Extract the (x, y) coordinate from the center of the cell holding the provided text.  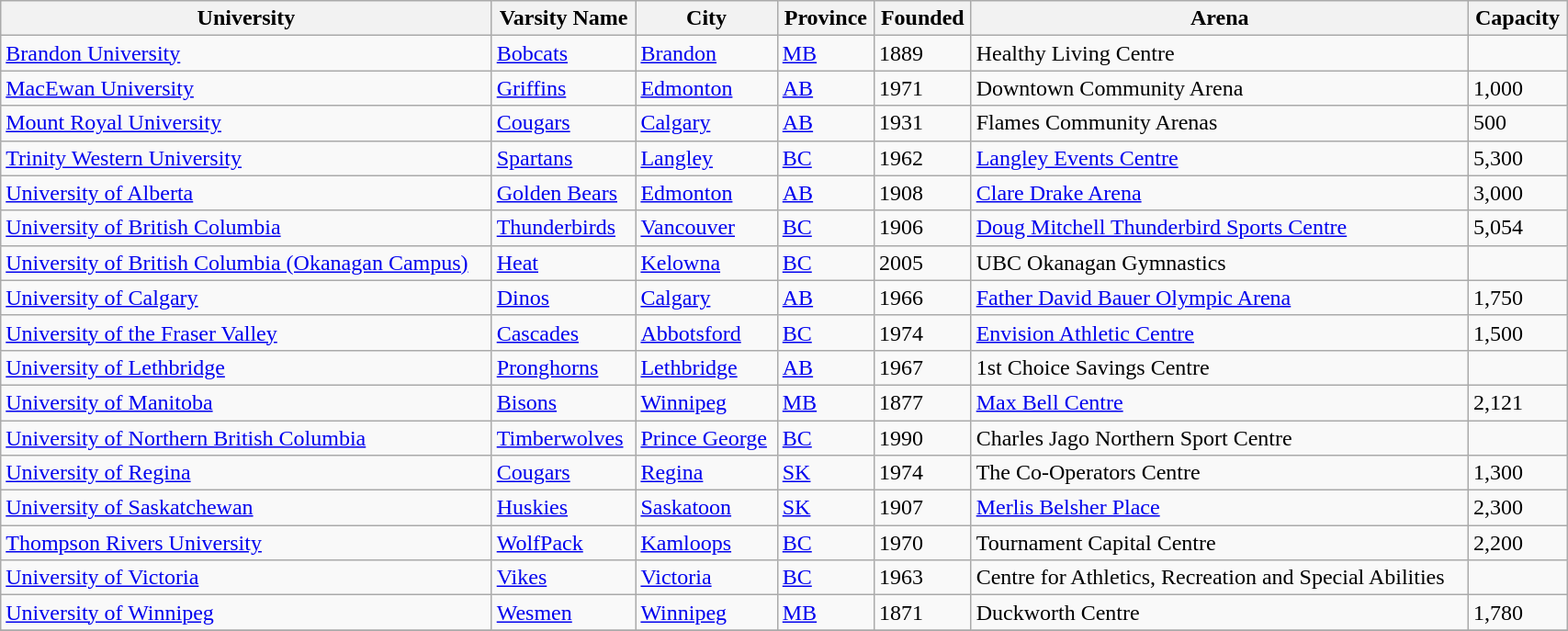
2,200 (1517, 543)
1,780 (1517, 613)
2005 (922, 263)
Envision Athletic Centre (1220, 332)
Doug Mitchell Thunderbird Sports Centre (1220, 228)
University of the Fraser Valley (246, 332)
Trinity Western University (246, 158)
City (706, 18)
Tournament Capital Centre (1220, 543)
Cascades (564, 332)
1971 (922, 88)
Wesmen (564, 613)
500 (1517, 123)
1967 (922, 367)
Founded (922, 18)
Griffins (564, 88)
1907 (922, 508)
3,000 (1517, 193)
Bobcats (564, 53)
1,300 (1517, 473)
5,300 (1517, 158)
University of Lethbridge (246, 367)
Duckworth Centre (1220, 613)
Vancouver (706, 228)
Kelowna (706, 263)
University of Alberta (246, 193)
1889 (922, 53)
Huskies (564, 508)
1,000 (1517, 88)
Province (825, 18)
Lethbridge (706, 367)
1877 (922, 402)
Kamloops (706, 543)
Dinos (564, 298)
University of Calgary (246, 298)
Capacity (1517, 18)
WolfPack (564, 543)
University of Regina (246, 473)
University of British Columbia (246, 228)
Prince George (706, 438)
1906 (922, 228)
1966 (922, 298)
Saskatoon (706, 508)
Langley Events Centre (1220, 158)
Regina (706, 473)
Golden Bears (564, 193)
Healthy Living Centre (1220, 53)
Brandon University (246, 53)
1970 (922, 543)
Thunderbirds (564, 228)
UBC Okanagan Gymnastics (1220, 263)
University of Northern British Columbia (246, 438)
Centre for Athletics, Recreation and Special Abilities (1220, 578)
2,300 (1517, 508)
Brandon (706, 53)
Downtown Community Arena (1220, 88)
Charles Jago Northern Sport Centre (1220, 438)
University of Saskatchewan (246, 508)
Max Bell Centre (1220, 402)
Heat (564, 263)
Victoria (706, 578)
Pronghorns (564, 367)
Abbotsford (706, 332)
1st Choice Savings Centre (1220, 367)
University (246, 18)
2,121 (1517, 402)
1963 (922, 578)
1931 (922, 123)
Arena (1220, 18)
1,750 (1517, 298)
University of Manitoba (246, 402)
University of Winnipeg (246, 613)
Thompson Rivers University (246, 543)
Mount Royal University (246, 123)
1962 (922, 158)
Varsity Name (564, 18)
1990 (922, 438)
Flames Community Arenas (1220, 123)
Langley (706, 158)
Vikes (564, 578)
Spartans (564, 158)
1871 (922, 613)
Father David Bauer Olympic Arena (1220, 298)
Merlis Belsher Place (1220, 508)
1,500 (1517, 332)
University of Victoria (246, 578)
5,054 (1517, 228)
MacEwan University (246, 88)
Timberwolves (564, 438)
The Co-Operators Centre (1220, 473)
1908 (922, 193)
Bisons (564, 402)
Clare Drake Arena (1220, 193)
University of British Columbia (Okanagan Campus) (246, 263)
